Determine the [x, y] coordinate at the center of the cell enclosing the given text.  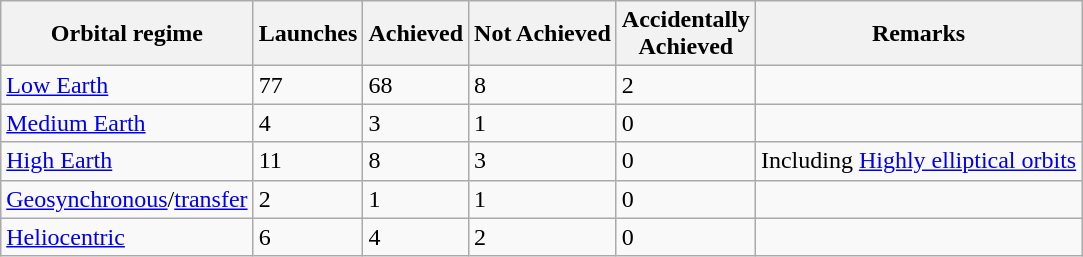
Not Achieved [543, 34]
Low Earth [127, 85]
Including Highly elliptical orbits [918, 161]
Heliocentric [127, 237]
AccidentallyAchieved [686, 34]
6 [308, 237]
Geosynchronous/transfer [127, 199]
Launches [308, 34]
Medium Earth [127, 123]
68 [416, 85]
Remarks [918, 34]
77 [308, 85]
11 [308, 161]
Orbital regime [127, 34]
Achieved [416, 34]
High Earth [127, 161]
